Locate the cell with the specified text and output its (x, y) center coordinate. 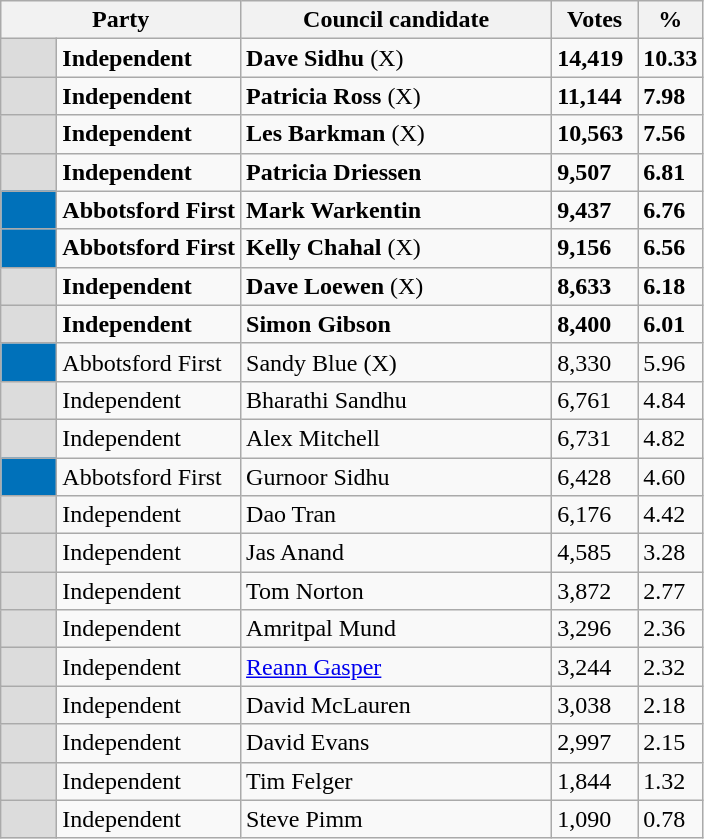
6.81 (670, 172)
8,400 (595, 324)
3,038 (595, 705)
Council candidate (396, 20)
7.56 (670, 134)
10,563 (595, 134)
6.01 (670, 324)
Dave Loewen (X) (396, 286)
6.56 (670, 248)
9,437 (595, 210)
Dao Tran (396, 515)
6,731 (595, 438)
6.76 (670, 210)
Tim Felger (396, 781)
2.32 (670, 667)
Amritpal Mund (396, 629)
14,419 (595, 58)
8,633 (595, 286)
4.60 (670, 477)
2.15 (670, 743)
David Evans (396, 743)
Simon Gibson (396, 324)
4,585 (595, 553)
3,244 (595, 667)
2,997 (595, 743)
2.77 (670, 591)
1.32 (670, 781)
Patricia Driessen (396, 172)
6,176 (595, 515)
Gurnoor Sidhu (396, 477)
Kelly Chahal (X) (396, 248)
Jas Anand (396, 553)
Alex Mitchell (396, 438)
3,296 (595, 629)
10.33 (670, 58)
2.18 (670, 705)
4.82 (670, 438)
8,330 (595, 362)
0.78 (670, 819)
Sandy Blue (X) (396, 362)
7.98 (670, 96)
Tom Norton (396, 591)
6,761 (595, 400)
6.18 (670, 286)
1,090 (595, 819)
9,156 (595, 248)
Patricia Ross (X) (396, 96)
Les Barkman (X) (396, 134)
Steve Pimm (396, 819)
Bharathi Sandhu (396, 400)
11,144 (595, 96)
3.28 (670, 553)
Party (121, 20)
4.42 (670, 515)
3,872 (595, 591)
Votes (595, 20)
5.96 (670, 362)
4.84 (670, 400)
2.36 (670, 629)
Dave Sidhu (X) (396, 58)
9,507 (595, 172)
Reann Gasper (396, 667)
1,844 (595, 781)
6,428 (595, 477)
David McLauren (396, 705)
% (670, 20)
Mark Warkentin (396, 210)
